Determine the [x, y] coordinate at the center of the cell enclosing the given text.  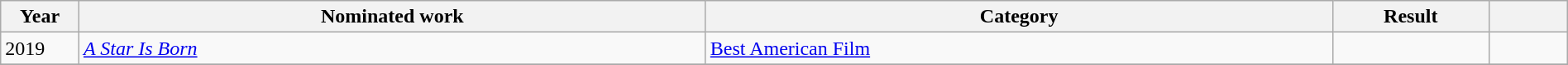
Category [1019, 17]
2019 [40, 48]
Result [1411, 17]
Year [40, 17]
Best American Film [1019, 48]
Nominated work [392, 17]
A Star Is Born [392, 48]
